For the text-containing cell, return its midpoint in (x, y) coordinate format. 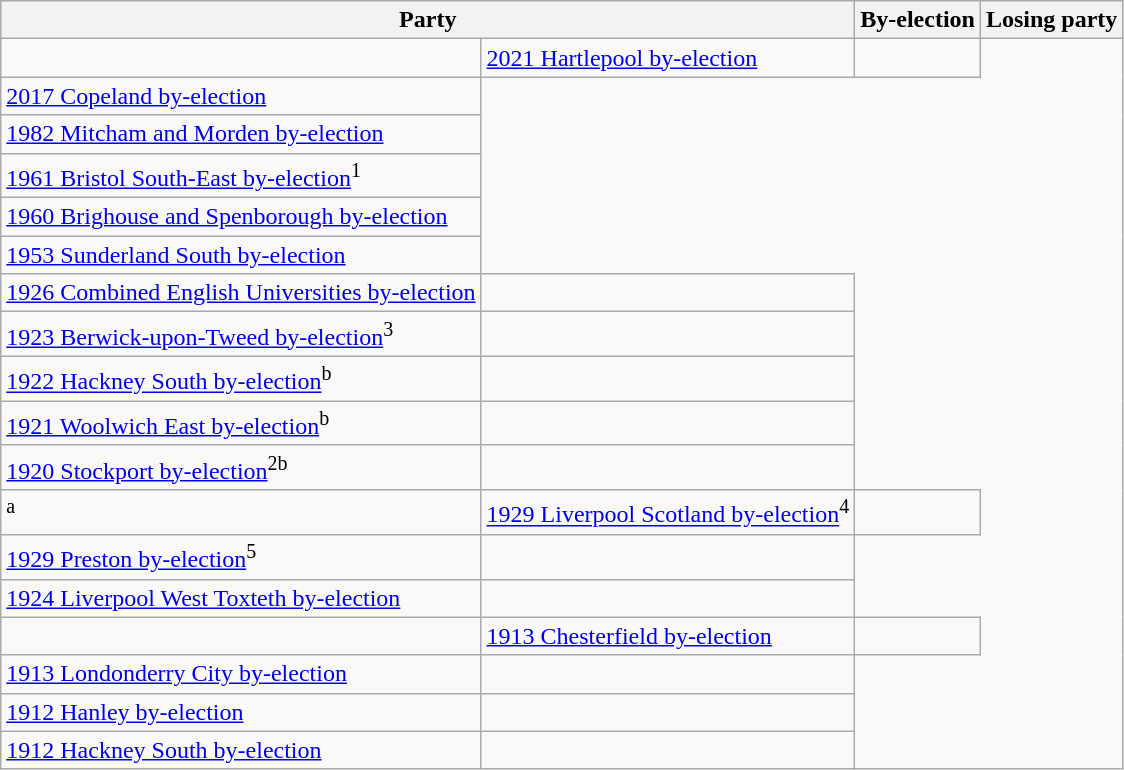
Losing party (1051, 20)
1922 Hackney South by-electionb (241, 378)
1913 Chesterfield by-election (668, 636)
1961 Bristol South-East by-election1 (241, 176)
1912 Hanley by-election (241, 712)
1982 Mitcham and Morden by-election (241, 134)
1960 Brighouse and Spenborough by-election (241, 217)
a (241, 512)
2021 Hartlepool by-election (668, 58)
By-election (918, 20)
1926 Combined English Universities by-election (241, 293)
Party (428, 20)
1923 Berwick-upon-Tweed by-election3 (241, 334)
2017 Copeland by-election (241, 96)
1921 Woolwich East by-electionb (241, 424)
1953 Sunderland South by-election (241, 255)
1929 Preston by-election5 (241, 558)
1924 Liverpool West Toxteth by-election (241, 598)
1912 Hackney South by-election (241, 750)
1913 Londonderry City by-election (241, 674)
1929 Liverpool Scotland by-election4 (668, 512)
1920 Stockport by-election2b (241, 468)
